Detect which cell encompasses the target text, then output its [x, y] center coordinate. 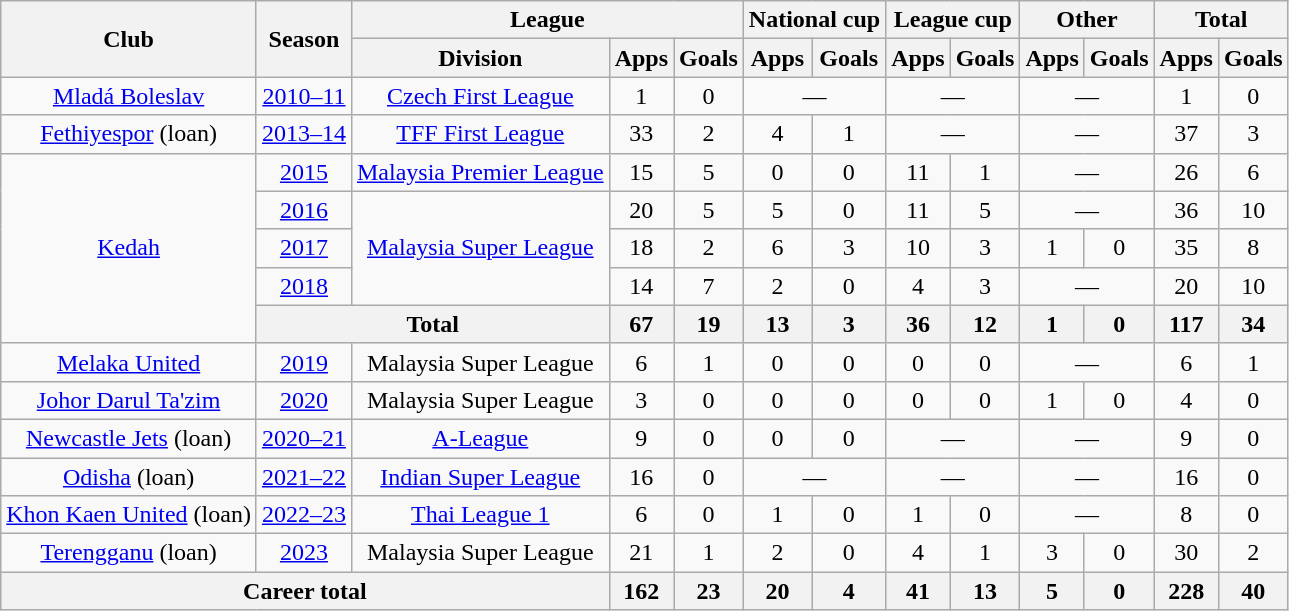
2017 [304, 248]
Melaka United [129, 362]
League [547, 20]
League cup [953, 20]
2019 [304, 362]
2021–22 [304, 477]
Indian Super League [480, 477]
Terengganu (loan) [129, 553]
41 [918, 591]
2020–21 [304, 438]
Club [129, 39]
TFF First League [480, 134]
26 [1186, 172]
Malaysia Premier League [480, 172]
Odisha (loan) [129, 477]
67 [641, 324]
National cup [814, 20]
12 [985, 324]
228 [1186, 591]
2022–23 [304, 515]
18 [641, 248]
37 [1186, 134]
Johor Darul Ta'zim [129, 400]
Newcastle Jets (loan) [129, 438]
21 [641, 553]
Season [304, 39]
35 [1186, 248]
Mladá Boleslav [129, 96]
40 [1253, 591]
23 [709, 591]
34 [1253, 324]
2010–11 [304, 96]
Other [1087, 20]
A-League [480, 438]
Khon Kaen United (loan) [129, 515]
33 [641, 134]
Thai League 1 [480, 515]
117 [1186, 324]
2020 [304, 400]
Division [480, 58]
162 [641, 591]
Career total [305, 591]
Fethiyespor (loan) [129, 134]
30 [1186, 553]
Kedah [129, 248]
15 [641, 172]
2015 [304, 172]
14 [641, 286]
2023 [304, 553]
2013–14 [304, 134]
19 [709, 324]
7 [709, 286]
Czech First League [480, 96]
2018 [304, 286]
2016 [304, 210]
